Return [x, y] of the center of cell containing provided text 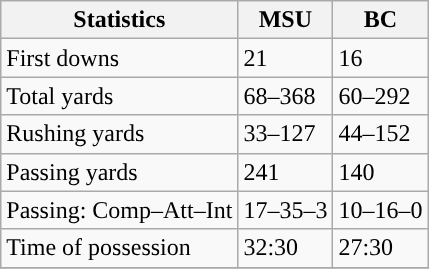
Passing yards [120, 172]
17–35–3 [286, 210]
MSU [286, 20]
44–152 [380, 134]
16 [380, 58]
Rushing yards [120, 134]
33–127 [286, 134]
Passing: Comp–Att–Int [120, 210]
21 [286, 58]
140 [380, 172]
27:30 [380, 248]
Total yards [120, 96]
10–16–0 [380, 210]
241 [286, 172]
60–292 [380, 96]
Statistics [120, 20]
Time of possession [120, 248]
BC [380, 20]
32:30 [286, 248]
68–368 [286, 96]
First downs [120, 58]
